Search for the cell housing the specified text and yield its [X, Y] center coordinate. 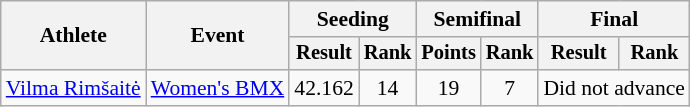
Athlete [74, 36]
14 [388, 88]
7 [510, 88]
Women's BMX [218, 88]
Seeding [352, 19]
Did not advance [614, 88]
Final [614, 19]
42.162 [324, 88]
Semifinal [477, 19]
Vilma Rimšaitė [74, 88]
19 [448, 88]
Points [448, 54]
Event [218, 36]
